Output the (x, y) coordinate of the center of the cell containing the given text.  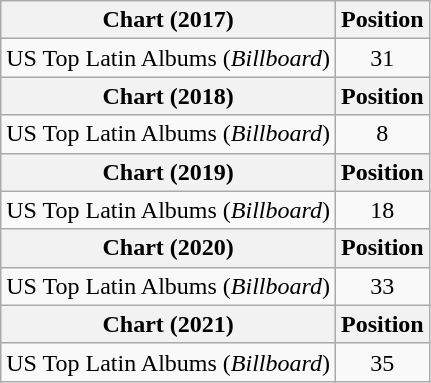
35 (382, 362)
8 (382, 134)
18 (382, 210)
33 (382, 286)
31 (382, 58)
Chart (2017) (168, 20)
Chart (2018) (168, 96)
Chart (2021) (168, 324)
Chart (2020) (168, 248)
Chart (2019) (168, 172)
